Determine the (x, y) coordinate at the center of the cell enclosing the given text.  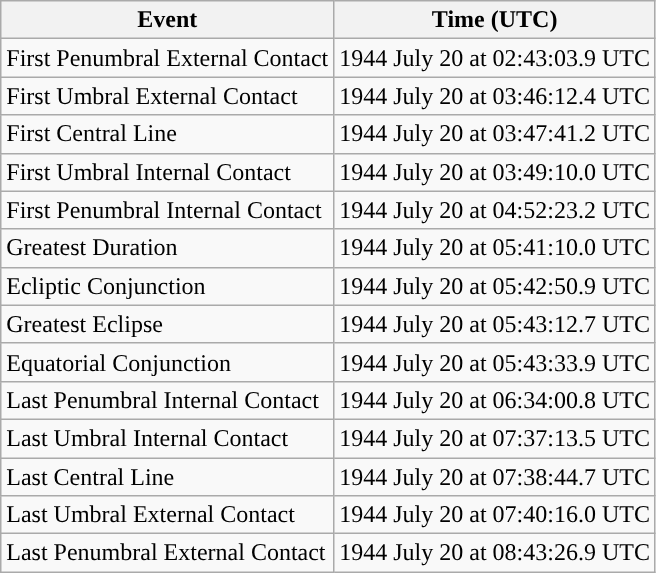
Last Penumbral Internal Contact (168, 400)
First Central Line (168, 134)
Greatest Duration (168, 248)
1944 July 20 at 05:43:12.7 UTC (495, 324)
1944 July 20 at 06:34:00.8 UTC (495, 400)
First Umbral Internal Contact (168, 172)
First Penumbral Internal Contact (168, 210)
Ecliptic Conjunction (168, 286)
1944 July 20 at 02:43:03.9 UTC (495, 58)
Time (UTC) (495, 20)
1944 July 20 at 07:40:16.0 UTC (495, 515)
Last Umbral Internal Contact (168, 438)
1944 July 20 at 05:41:10.0 UTC (495, 248)
1944 July 20 at 03:47:41.2 UTC (495, 134)
1944 July 20 at 07:38:44.7 UTC (495, 477)
1944 July 20 at 03:46:12.4 UTC (495, 96)
1944 July 20 at 05:42:50.9 UTC (495, 286)
Event (168, 20)
1944 July 20 at 05:43:33.9 UTC (495, 362)
Equatorial Conjunction (168, 362)
Greatest Eclipse (168, 324)
Last Central Line (168, 477)
1944 July 20 at 07:37:13.5 UTC (495, 438)
1944 July 20 at 08:43:26.9 UTC (495, 553)
Last Umbral External Contact (168, 515)
First Umbral External Contact (168, 96)
First Penumbral External Contact (168, 58)
Last Penumbral External Contact (168, 553)
1944 July 20 at 04:52:23.2 UTC (495, 210)
1944 July 20 at 03:49:10.0 UTC (495, 172)
